Locate the cell with the specified text and output its (X, Y) center coordinate. 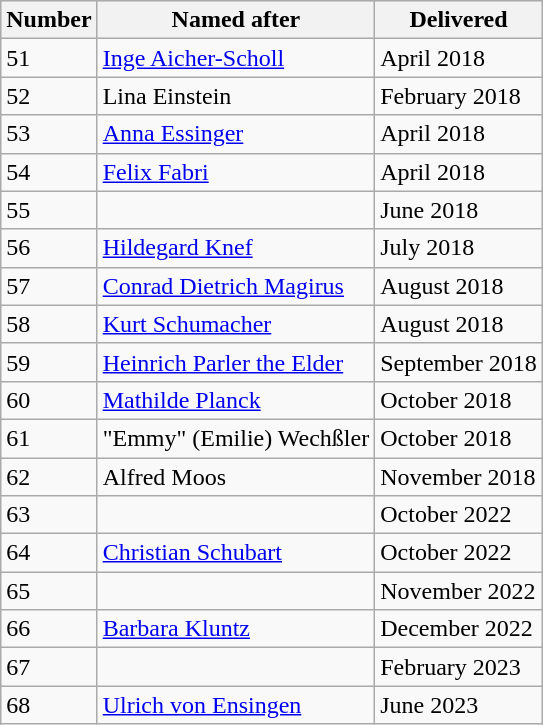
52 (49, 96)
Named after (236, 20)
60 (49, 400)
62 (49, 477)
Delivered (459, 20)
63 (49, 515)
Inge Aicher-Scholl (236, 58)
September 2018 (459, 362)
June 2023 (459, 705)
February 2018 (459, 96)
64 (49, 553)
Alfred Moos (236, 477)
51 (49, 58)
June 2018 (459, 210)
56 (49, 248)
59 (49, 362)
61 (49, 438)
Heinrich Parler the Elder (236, 362)
February 2023 (459, 667)
53 (49, 134)
Felix Fabri (236, 172)
58 (49, 324)
57 (49, 286)
Lina Einstein (236, 96)
65 (49, 591)
55 (49, 210)
54 (49, 172)
July 2018 (459, 248)
66 (49, 629)
67 (49, 667)
"Emmy" (Emilie) Wechßler (236, 438)
Ulrich von Ensingen (236, 705)
December 2022 (459, 629)
Anna Essinger (236, 134)
68 (49, 705)
November 2018 (459, 477)
Hildegard Knef (236, 248)
Barbara Kluntz (236, 629)
Christian Schubart (236, 553)
November 2022 (459, 591)
Number (49, 20)
Mathilde Planck (236, 400)
Kurt Schumacher (236, 324)
Conrad Dietrich Magirus (236, 286)
